Output the [x, y] coordinate of the center of the cell containing the given text.  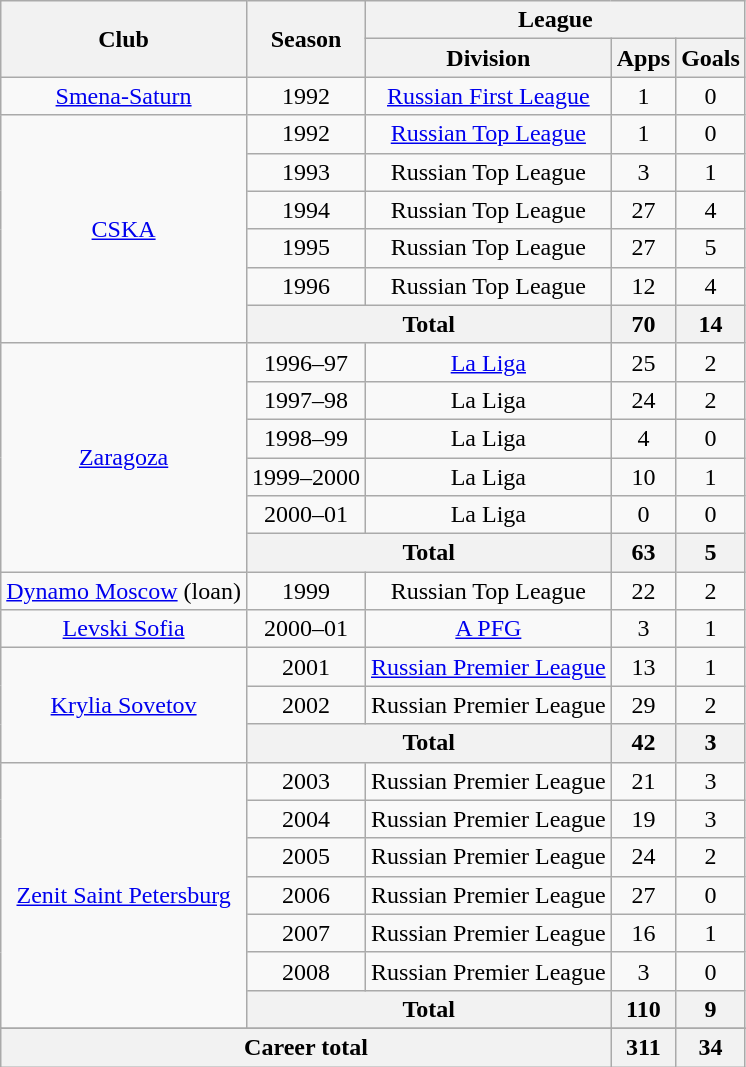
13 [643, 667]
CSKA [124, 229]
70 [643, 324]
21 [643, 781]
Career total [306, 1047]
10 [643, 477]
League [556, 20]
Smena-Saturn [124, 96]
Dynamo Moscow (loan) [124, 591]
Zenit Saint Petersburg [124, 895]
1995 [306, 248]
Goals [711, 58]
Club [124, 39]
16 [643, 933]
Season [306, 39]
2004 [306, 819]
1996 [306, 286]
2005 [306, 857]
Zaragoza [124, 457]
Krylia Sovetov [124, 705]
1999–2000 [306, 477]
2006 [306, 895]
25 [643, 362]
1997–98 [306, 400]
Apps [643, 58]
2007 [306, 933]
14 [711, 324]
22 [643, 591]
311 [643, 1047]
Russian First League [489, 96]
9 [711, 1009]
Division [489, 58]
1994 [306, 210]
2008 [306, 971]
42 [643, 743]
34 [711, 1047]
2002 [306, 705]
1998–99 [306, 438]
29 [643, 705]
2001 [306, 667]
12 [643, 286]
110 [643, 1009]
2003 [306, 781]
1996–97 [306, 362]
63 [643, 553]
A PFG [489, 629]
1999 [306, 591]
Levski Sofia [124, 629]
1993 [306, 172]
19 [643, 819]
